Locate the cell with the specified text and output its [x, y] center coordinate. 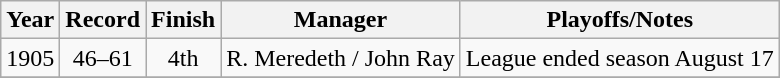
4th [184, 58]
Playoffs/Notes [620, 20]
46–61 [103, 58]
Manager [341, 20]
Year [30, 20]
Record [103, 20]
Finish [184, 20]
1905 [30, 58]
League ended season August 17 [620, 58]
R. Meredeth / John Ray [341, 58]
